Capture the cell that displays the provided text and extract its [X, Y] central coordinate. 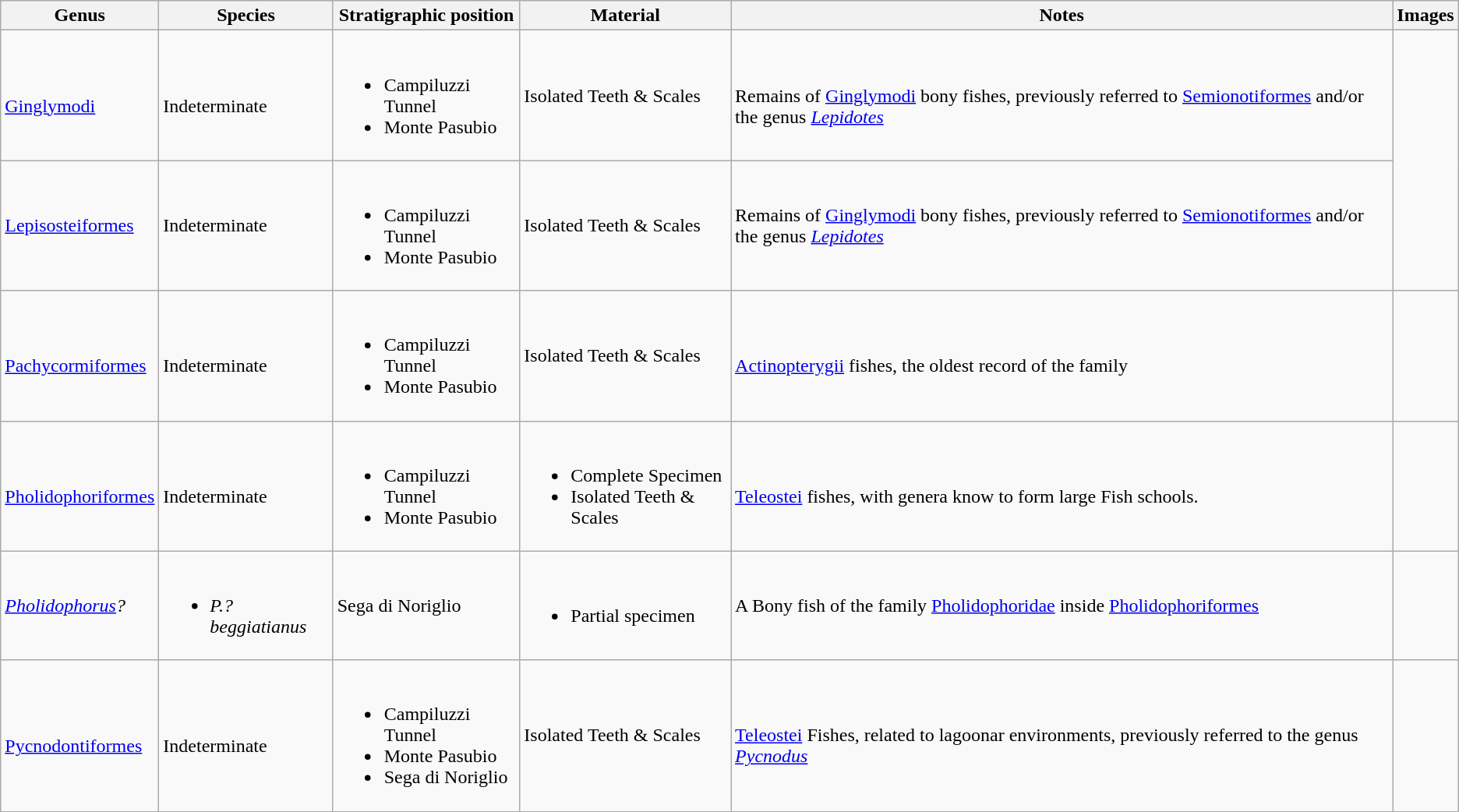
Complete SpecimenIsolated Teeth & Scales [625, 486]
Pachycormiformes [79, 355]
Actinopterygii fishes, the oldest record of the family [1062, 355]
Stratigraphic position [426, 16]
Lepisosteiformes [79, 226]
Teleostei Fishes, related to lagoonar environments, previously referred to the genus Pycnodus [1062, 736]
Sega di Noriglio [426, 605]
Teleostei fishes, with genera know to form large Fish schools. [1062, 486]
P.? beggiatianus [246, 605]
Images [1425, 16]
Notes [1062, 16]
Pholidophoriformes [79, 486]
Pholidophorus? [79, 605]
Material [625, 16]
Species [246, 16]
A Bony fish of the family Pholidophoridae inside Pholidophoriformes [1062, 605]
Pycnodontiformes [79, 736]
Genus [79, 16]
Campiluzzi TunnelMonte PasubioSega di Noriglio [426, 736]
Partial specimen [625, 605]
Ginglymodi [79, 95]
